From the cell containing the given text, extract its center point as [x, y] coordinate. 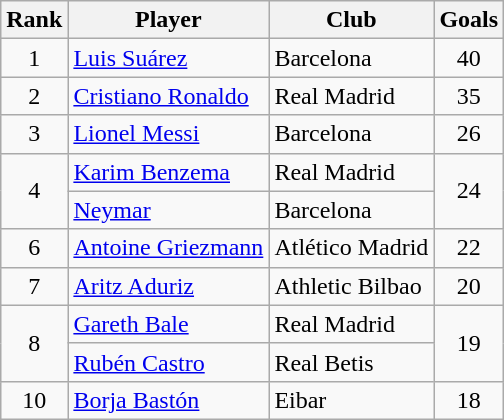
6 [34, 248]
1 [34, 58]
Rubén Castro [168, 362]
40 [469, 58]
19 [469, 343]
3 [34, 134]
20 [469, 286]
24 [469, 191]
Real Betis [352, 362]
Eibar [352, 400]
Antoine Griezmann [168, 248]
4 [34, 191]
Aritz Aduriz [168, 286]
Player [168, 20]
2 [34, 96]
8 [34, 343]
Goals [469, 20]
Atlético Madrid [352, 248]
Gareth Bale [168, 324]
22 [469, 248]
Luis Suárez [168, 58]
10 [34, 400]
Athletic Bilbao [352, 286]
Club [352, 20]
Lionel Messi [168, 134]
35 [469, 96]
Karim Benzema [168, 172]
26 [469, 134]
18 [469, 400]
7 [34, 286]
Neymar [168, 210]
Rank [34, 20]
Cristiano Ronaldo [168, 96]
Borja Bastón [168, 400]
